Extract the [x, y] coordinate from the center of the cell holding the provided text.  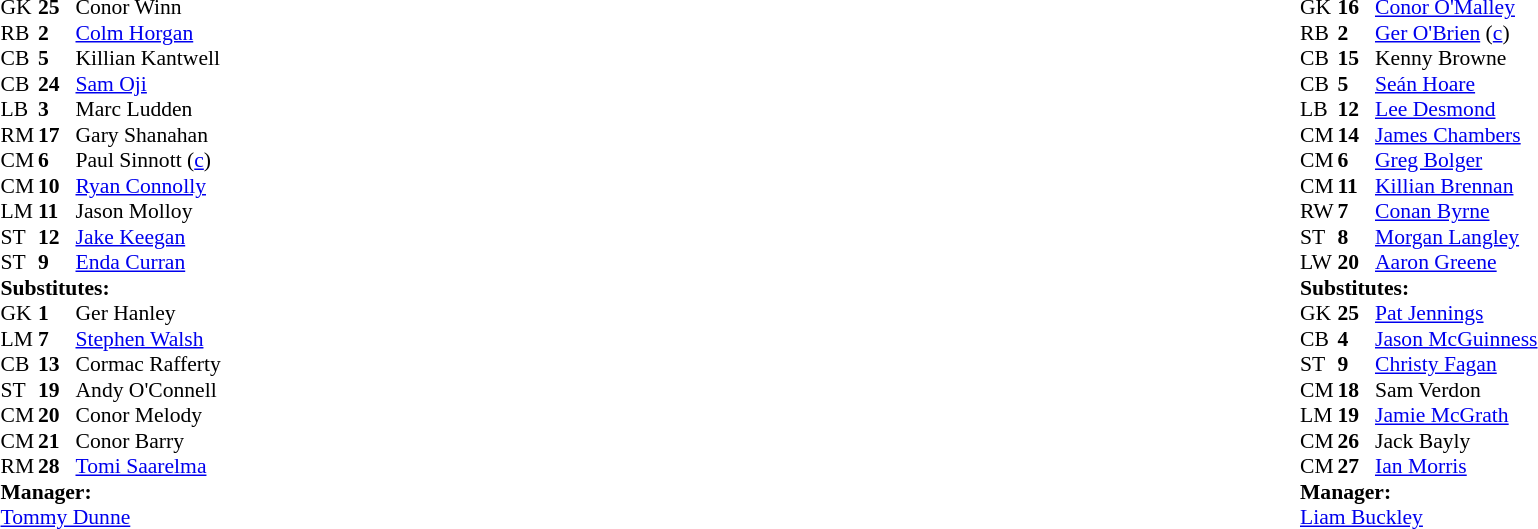
Stephen Walsh [148, 339]
Conan Byrne [1456, 211]
Jason McGuinness [1456, 339]
Conor Melody [148, 415]
LW [1319, 263]
15 [1356, 59]
RW [1319, 211]
Gary Shanahan [148, 135]
14 [1356, 135]
Sam Oji [148, 84]
Ger Hanley [148, 313]
Christy Fagan [1456, 365]
Seán Hoare [1456, 84]
Lee Desmond [1456, 109]
Conor Barry [148, 441]
21 [57, 441]
Jake Keegan [148, 237]
28 [57, 467]
Enda Curran [148, 263]
Jack Bayly [1456, 441]
Morgan Langley [1456, 237]
James Chambers [1456, 135]
3 [57, 109]
8 [1356, 237]
Aaron Greene [1456, 263]
Marc Ludden [148, 109]
18 [1356, 390]
Kenny Browne [1456, 59]
Pat Jennings [1456, 313]
25 [1356, 313]
Paul Sinnott (c) [148, 161]
Greg Bolger [1456, 161]
Jamie McGrath [1456, 415]
Tomi Saarelma [148, 467]
Jason Molloy [148, 211]
4 [1356, 339]
10 [57, 186]
1 [57, 313]
Killian Brennan [1456, 186]
Colm Horgan [148, 33]
27 [1356, 467]
24 [57, 84]
Ryan Connolly [148, 186]
Killian Kantwell [148, 59]
Cormac Rafferty [148, 365]
Ian Morris [1456, 467]
13 [57, 365]
Ger O'Brien (c) [1456, 33]
Andy O'Connell [148, 390]
Sam Verdon [1456, 390]
17 [57, 135]
26 [1356, 441]
